Return [X, Y] of the center of cell containing provided text 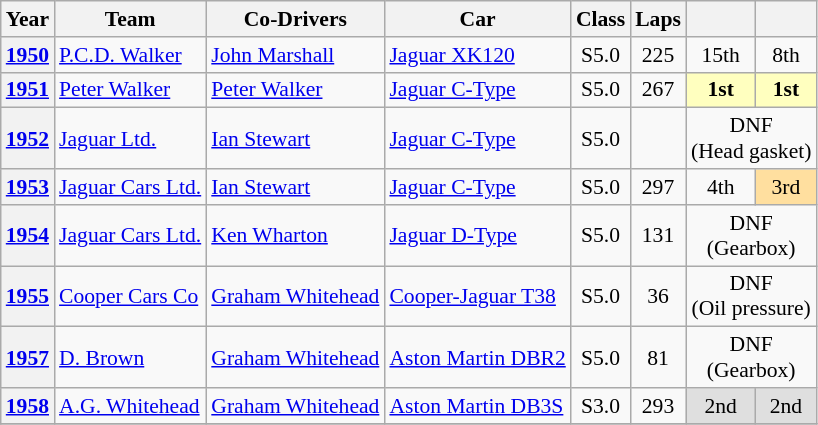
P.C.D. Walker [130, 55]
DNF(Head gasket) [752, 138]
Aston Martin DBR2 [477, 358]
297 [658, 187]
36 [658, 296]
1955 [28, 296]
15th [721, 55]
1954 [28, 236]
Laps [658, 19]
Co-Drivers [295, 19]
1953 [28, 187]
4th [721, 187]
S3.0 [600, 406]
293 [658, 406]
Jaguar Ltd. [130, 138]
8th [786, 55]
John Marshall [295, 55]
Team [130, 19]
Aston Martin DB3S [477, 406]
Jaguar D-Type [477, 236]
D. Brown [130, 358]
DNF(Oil pressure) [752, 296]
3rd [786, 187]
A.G. Whitehead [130, 406]
131 [658, 236]
Ken Wharton [295, 236]
Year [28, 19]
1951 [28, 90]
Car [477, 19]
1950 [28, 55]
1958 [28, 406]
1957 [28, 358]
225 [658, 55]
267 [658, 90]
Jaguar XK120 [477, 55]
Cooper Cars Co [130, 296]
Cooper-Jaguar T38 [477, 296]
1952 [28, 138]
Class [600, 19]
81 [658, 358]
